Provide the (X, Y) coordinate of the cell's center where the given text is located.  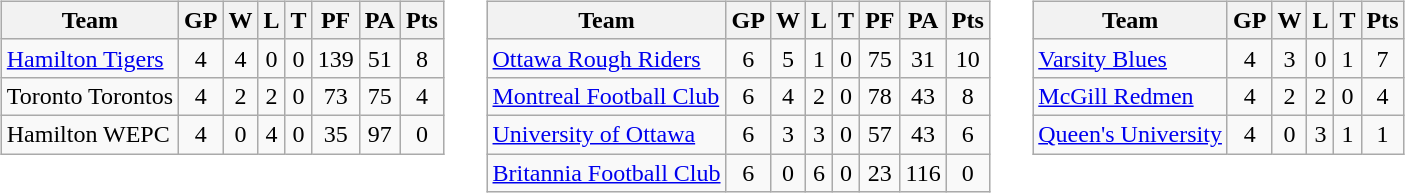
Britannia Football Club (606, 173)
Hamilton WEPC (90, 134)
Montreal Football Club (606, 96)
116 (923, 173)
73 (336, 96)
Toronto Torontos (90, 96)
Ottawa Rough Riders (606, 58)
5 (788, 58)
McGill Redmen (1130, 96)
10 (968, 58)
Varsity Blues (1130, 58)
7 (1382, 58)
78 (880, 96)
97 (380, 134)
57 (880, 134)
31 (923, 58)
23 (880, 173)
University of Ottawa (606, 134)
Hamilton Tigers (90, 58)
51 (380, 58)
139 (336, 58)
Queen's University (1130, 134)
35 (336, 134)
